Extract the [x, y] coordinate from the center of the cell holding the provided text.  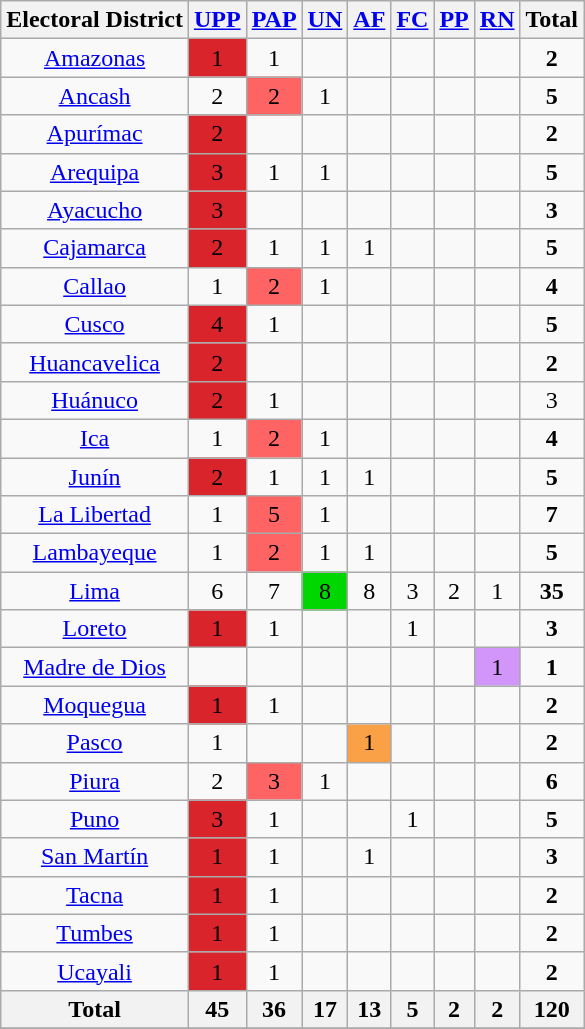
Amazonas [95, 58]
Huánuco [95, 400]
Cusco [95, 324]
UN [325, 20]
Huancavelica [95, 362]
PP [454, 20]
Puno [95, 819]
17 [325, 1009]
RN [497, 20]
FC [412, 20]
AF [370, 20]
La Libertad [95, 515]
UPP [217, 20]
Lima [95, 591]
PAP [274, 20]
Tacna [95, 895]
45 [217, 1009]
35 [552, 591]
Ucayali [95, 971]
Lambayeque [95, 553]
Ayacucho [95, 210]
Loreto [95, 629]
13 [370, 1009]
120 [552, 1009]
Ica [95, 438]
Arequipa [95, 172]
Apurímac [95, 134]
Callao [95, 286]
36 [274, 1009]
Moquegua [95, 705]
Tumbes [95, 933]
Madre de Dios [95, 667]
Pasco [95, 743]
Cajamarca [95, 248]
Ancash [95, 96]
San Martín [95, 857]
Piura [95, 781]
Electoral District [95, 20]
Junín [95, 477]
